Return [x, y] of the center of cell containing provided text 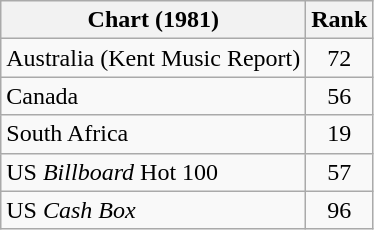
South Africa [154, 134]
19 [340, 134]
Rank [340, 20]
56 [340, 96]
72 [340, 58]
96 [340, 210]
57 [340, 172]
US Cash Box [154, 210]
Canada [154, 96]
Australia (Kent Music Report) [154, 58]
Chart (1981) [154, 20]
US Billboard Hot 100 [154, 172]
